Capture the cell that displays the provided text and extract its (x, y) central coordinate. 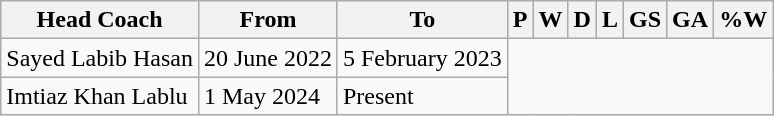
P (520, 20)
To (422, 20)
W (550, 20)
1 May 2024 (268, 96)
GS (644, 20)
From (268, 20)
20 June 2022 (268, 58)
5 February 2023 (422, 58)
%W (744, 20)
D (582, 20)
Head Coach (100, 20)
GA (690, 20)
L (610, 20)
Present (422, 96)
Sayed Labib Hasan (100, 58)
Imtiaz Khan Lablu (100, 96)
